Locate the cell with the specified text and output its (X, Y) center coordinate. 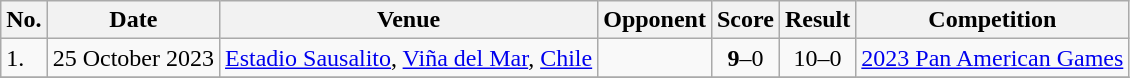
Date (133, 20)
9–0 (745, 58)
25 October 2023 (133, 58)
Opponent (655, 20)
2023 Pan American Games (992, 58)
Estadio Sausalito, Viña del Mar, Chile (409, 58)
Score (745, 20)
Venue (409, 20)
Result (817, 20)
10–0 (817, 58)
Competition (992, 20)
No. (24, 20)
1. (24, 58)
